From the cell containing the given text, extract its center point as (x, y) coordinate. 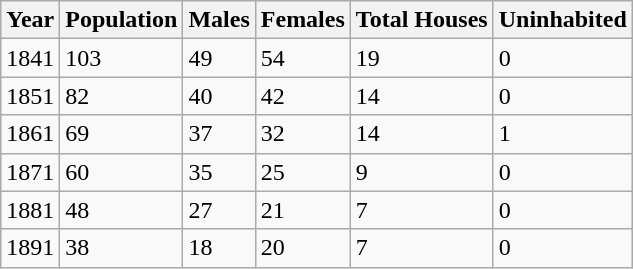
27 (219, 210)
19 (422, 58)
49 (219, 58)
103 (122, 58)
69 (122, 134)
Population (122, 20)
Females (302, 20)
48 (122, 210)
Total Houses (422, 20)
60 (122, 172)
25 (302, 172)
Males (219, 20)
Year (30, 20)
1871 (30, 172)
20 (302, 248)
37 (219, 134)
18 (219, 248)
1891 (30, 248)
40 (219, 96)
1861 (30, 134)
1 (562, 134)
1851 (30, 96)
42 (302, 96)
82 (122, 96)
35 (219, 172)
9 (422, 172)
1881 (30, 210)
21 (302, 210)
1841 (30, 58)
38 (122, 248)
32 (302, 134)
54 (302, 58)
Uninhabited (562, 20)
